Identify which cell holds the provided text, then report its [x, y] central coordinate. 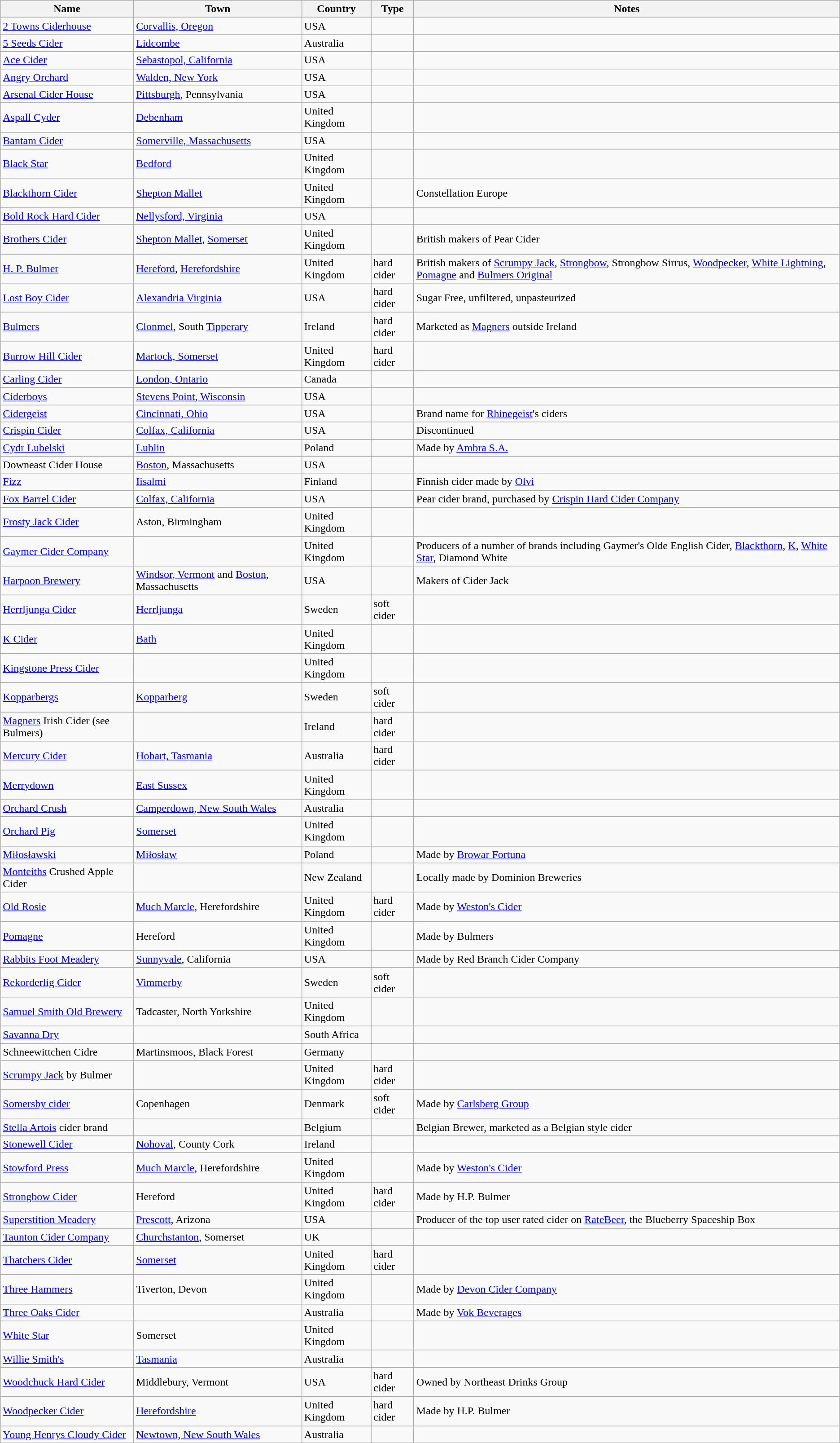
Nellysford, Virginia [218, 216]
Rabbits Foot Meadery [67, 959]
Finland [336, 482]
Woodchuck Hard Cider [67, 1382]
Lublin [218, 448]
London, Ontario [218, 379]
Cydr Lubelski [67, 448]
Kingstone Press Cider [67, 668]
Prescott, Arizona [218, 1220]
Town [218, 9]
Vimmerby [218, 982]
Savanna Dry [67, 1034]
K Cider [67, 638]
Locally made by Dominion Breweries [626, 877]
Debenham [218, 118]
Angry Orchard [67, 77]
Bulmers [67, 327]
Made by Carlsberg Group [626, 1104]
Belgian Brewer, marketed as a Belgian style cider [626, 1127]
5 Seeds Cider [67, 43]
Middlebury, Vermont [218, 1382]
New Zealand [336, 877]
Merrydown [67, 785]
Herefordshire [218, 1411]
Woodpecker Cider [67, 1411]
Frosty Jack Cider [67, 522]
South Africa [336, 1034]
Blackthorn Cider [67, 193]
Newtown, New South Wales [218, 1434]
Carling Cider [67, 379]
Martock, Somerset [218, 356]
Magners Irish Cider (see Bulmers) [67, 726]
Tasmania [218, 1359]
Makers of Cider Jack [626, 580]
Made by Devon Cider Company [626, 1289]
Iisalmi [218, 482]
Bantam Cider [67, 141]
Rekorderlig Cider [67, 982]
Owned by Northeast Drinks Group [626, 1382]
Pittsburgh, Pennsylvania [218, 94]
Windsor, Vermont and Boston, Massachusetts [218, 580]
Fox Barrel Cider [67, 499]
Kopparberg [218, 698]
Three Oaks Cider [67, 1312]
Miłosław [218, 854]
Gaymer Cider Company [67, 551]
Alexandria Virginia [218, 298]
Name [67, 9]
Willie Smith's [67, 1359]
Thatchers Cider [67, 1260]
Arsenal Cider House [67, 94]
Walden, New York [218, 77]
Superstition Meadery [67, 1220]
Fizz [67, 482]
White Star [67, 1335]
Cincinnati, Ohio [218, 414]
Pear cider brand, purchased by Crispin Hard Cider Company [626, 499]
Aspall Cyder [67, 118]
Corvallis, Oregon [218, 26]
Ace Cider [67, 60]
Black Star [67, 163]
Notes [626, 9]
UK [336, 1237]
Herrljunga [218, 610]
Made by Browar Fortuna [626, 854]
Aston, Birmingham [218, 522]
2 Towns Ciderhouse [67, 26]
Lost Boy Cider [67, 298]
Made by Vok Beverages [626, 1312]
Downeast Cider House [67, 465]
Ciderboys [67, 396]
Mercury Cider [67, 756]
Sunnyvale, California [218, 959]
Stevens Point, Wisconsin [218, 396]
Canada [336, 379]
Tadcaster, North Yorkshire [218, 1011]
Shepton Mallet, Somerset [218, 239]
Producers of a number of brands including Gaymer's Olde English Cider, Blackthorn, K, White Star, Diamond White [626, 551]
Taunton Cider Company [67, 1237]
Belgium [336, 1127]
Tiverton, Devon [218, 1289]
Old Rosie [67, 907]
Martinsmoos, Black Forest [218, 1052]
Crispin Cider [67, 431]
Bedford [218, 163]
Brothers Cider [67, 239]
Herrljunga Cider [67, 610]
Finnish cider made by Olvi [626, 482]
Kopparbergs [67, 698]
Sugar Free, unfiltered, unpasteurized [626, 298]
Bold Rock Hard Cider [67, 216]
Stowford Press [67, 1167]
Sebastopol, California [218, 60]
Brand name for Rhinegeist's ciders [626, 414]
Burrow Hill Cider [67, 356]
Marketed as Magners outside Ireland [626, 327]
Camperdown, New South Wales [218, 808]
Country [336, 9]
Lidcombe [218, 43]
Discontinued [626, 431]
Schneewittchen Cidre [67, 1052]
Hobart, Tasmania [218, 756]
Bath [218, 638]
Cidergeist [67, 414]
Type [393, 9]
Germany [336, 1052]
Shepton Mallet [218, 193]
Made by Red Branch Cider Company [626, 959]
Made by Bulmers [626, 936]
British makers of Pear Cider [626, 239]
Stella Artois cider brand [67, 1127]
Strongbow Cider [67, 1197]
East Sussex [218, 785]
Orchard Crush [67, 808]
Somersby cider [67, 1104]
Somerville, Massachusetts [218, 141]
Nohoval, County Cork [218, 1144]
Producer of the top user rated cider on RateBeer, the Blueberry Spaceship Box [626, 1220]
Made by Ambra S.A. [626, 448]
Clonmel, South Tipperary [218, 327]
Copenhagen [218, 1104]
Orchard Pig [67, 831]
Denmark [336, 1104]
Miłosławski [67, 854]
Stonewell Cider [67, 1144]
Scrumpy Jack by Bulmer [67, 1075]
H. P. Bulmer [67, 268]
Harpoon Brewery [67, 580]
Constellation Europe [626, 193]
Hereford, Herefordshire [218, 268]
British makers of Scrumpy Jack, Strongbow, Strongbow Sirrus, Woodpecker, White Lightning, Pomagne and Bulmers Original [626, 268]
Boston, Massachusetts [218, 465]
Monteiths Crushed Apple Cider [67, 877]
Young Henrys Cloudy Cider [67, 1434]
Samuel Smith Old Brewery [67, 1011]
Churchstanton, Somerset [218, 1237]
Pomagne [67, 936]
Three Hammers [67, 1289]
